Locate the cell with the specified text and output its [x, y] center coordinate. 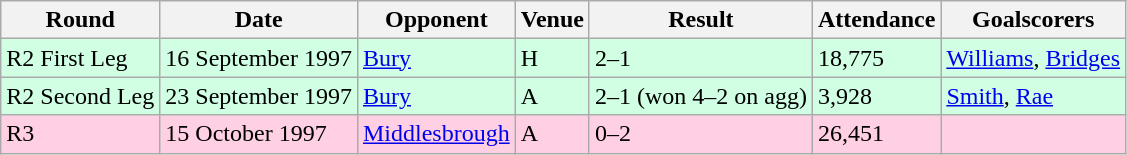
R2 Second Leg [80, 96]
Venue [552, 20]
Middlesbrough [436, 134]
23 September 1997 [259, 96]
Date [259, 20]
H [552, 58]
Goalscorers [1034, 20]
3,928 [876, 96]
2–1 [700, 58]
Attendance [876, 20]
15 October 1997 [259, 134]
R2 First Leg [80, 58]
Result [700, 20]
Williams, Bridges [1034, 58]
Smith, Rae [1034, 96]
R3 [80, 134]
0–2 [700, 134]
Opponent [436, 20]
26,451 [876, 134]
16 September 1997 [259, 58]
18,775 [876, 58]
Round [80, 20]
2–1 (won 4–2 on agg) [700, 96]
